Capture the cell that displays the provided text and extract its (X, Y) central coordinate. 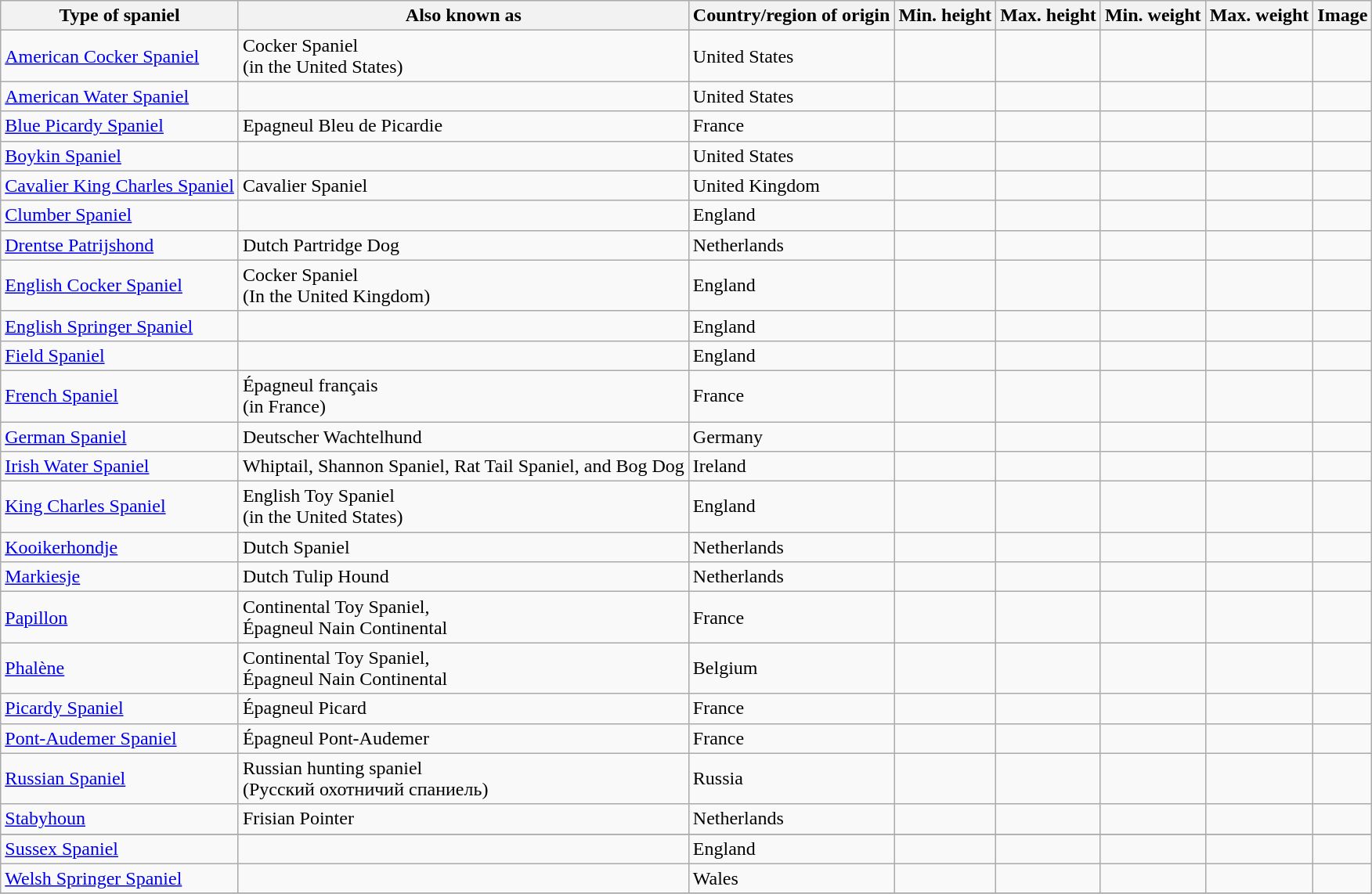
English Springer Spaniel (120, 326)
Pont-Audemer Spaniel (120, 738)
Drentse Patrijshond (120, 245)
Also known as (464, 16)
Min. height (945, 16)
Min. weight (1153, 16)
Welsh Springer Spaniel (120, 878)
Russian hunting spaniel(Русский охотничий спаниель) (464, 778)
Cocker Spaniel(in the United States) (464, 56)
United Kingdom (791, 186)
Field Spaniel (120, 355)
King Charles Spaniel (120, 507)
Germany (791, 436)
Russian Spaniel (120, 778)
Dutch Spaniel (464, 547)
Max. weight (1259, 16)
German Spaniel (120, 436)
Wales (791, 878)
Epagneul Bleu de Picardie (464, 126)
Épagneul Pont-Audemer (464, 738)
Cavalier King Charles Spaniel (120, 186)
Phalène (120, 669)
Whiptail, Shannon Spaniel, Rat Tail Spaniel, and Bog Dog (464, 467)
Image (1342, 16)
Ireland (791, 467)
English Cocker Spaniel (120, 285)
Country/region of origin (791, 16)
Stabyhoun (120, 819)
Clumber Spaniel (120, 215)
Picardy Spaniel (120, 708)
Irish Water Spaniel (120, 467)
Cavalier Spaniel (464, 186)
Deutscher Wachtelhund (464, 436)
Kooikerhondje (120, 547)
Type of spaniel (120, 16)
Épagneul français(in France) (464, 396)
Max. height (1049, 16)
Sussex Spaniel (120, 849)
Papillon (120, 617)
French Spaniel (120, 396)
Épagneul Picard (464, 708)
Dutch Tulip Hound (464, 577)
English Toy Spaniel(in the United States) (464, 507)
Belgium (791, 669)
Russia (791, 778)
American Water Spaniel (120, 96)
Frisian Pointer (464, 819)
Boykin Spaniel (120, 156)
Cocker Spaniel(In the United Kingdom) (464, 285)
Blue Picardy Spaniel (120, 126)
American Cocker Spaniel (120, 56)
Dutch Partridge Dog (464, 245)
Markiesje (120, 577)
